Pinpoint the cell where the given text exists, returning its [x, y] midpoint coordinate. 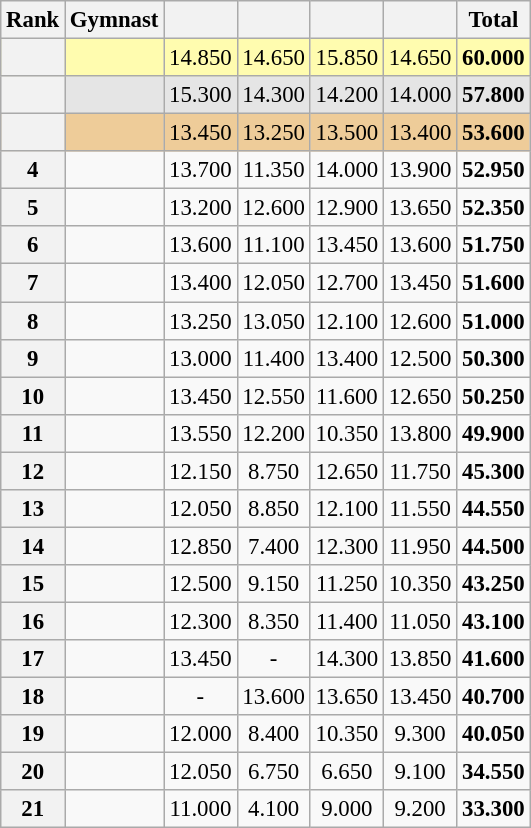
14.200 [346, 95]
4.100 [274, 809]
8 [33, 321]
Rank [33, 20]
16 [33, 621]
4 [33, 170]
18 [33, 697]
11.050 [420, 621]
13.550 [200, 433]
10 [33, 396]
6.750 [274, 772]
11.750 [420, 471]
12.000 [200, 734]
51.750 [494, 245]
13.800 [420, 433]
44.500 [494, 546]
9.100 [420, 772]
9.300 [420, 734]
45.300 [494, 471]
Gymnast [114, 20]
8.750 [274, 471]
12.200 [274, 433]
12.900 [346, 208]
13.050 [274, 321]
13.000 [200, 358]
13.850 [420, 659]
9.000 [346, 809]
13.200 [200, 208]
12 [33, 471]
51.000 [494, 321]
15.850 [346, 58]
15.300 [200, 95]
11.600 [346, 396]
11.350 [274, 170]
33.300 [494, 809]
19 [33, 734]
7.400 [274, 546]
17 [33, 659]
15 [33, 584]
13.500 [346, 133]
41.600 [494, 659]
12.700 [346, 283]
11.550 [420, 509]
11.000 [200, 809]
43.250 [494, 584]
12.550 [274, 396]
9.200 [420, 809]
12.150 [200, 471]
40.050 [494, 734]
13.900 [420, 170]
50.250 [494, 396]
50.300 [494, 358]
14.850 [200, 58]
21 [33, 809]
44.550 [494, 509]
53.600 [494, 133]
9 [33, 358]
5 [33, 208]
40.700 [494, 697]
6 [33, 245]
52.350 [494, 208]
11.950 [420, 546]
60.000 [494, 58]
7 [33, 283]
11 [33, 433]
51.600 [494, 283]
11.250 [346, 584]
49.900 [494, 433]
57.800 [494, 95]
Total [494, 20]
20 [33, 772]
52.950 [494, 170]
8.850 [274, 509]
43.100 [494, 621]
12.850 [200, 546]
13.700 [200, 170]
13 [33, 509]
14 [33, 546]
8.350 [274, 621]
8.400 [274, 734]
6.650 [346, 772]
11.100 [274, 245]
34.550 [494, 772]
9.150 [274, 584]
